Locate the cell with the specified text and output its [x, y] center coordinate. 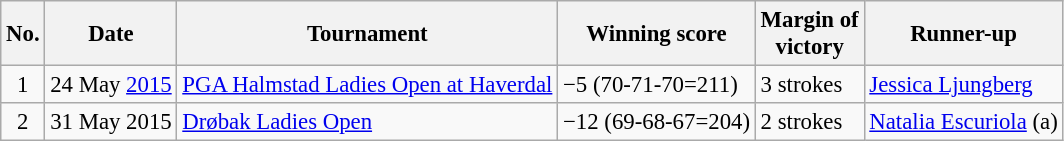
31 May 2015 [111, 122]
Date [111, 34]
Drøbak Ladies Open [368, 122]
−5 (70-71-70=211) [657, 85]
PGA Halmstad Ladies Open at Haverdal [368, 85]
No. [23, 34]
Tournament [368, 34]
Jessica Ljungberg [964, 85]
Runner-up [964, 34]
2 [23, 122]
−12 (69-68-67=204) [657, 122]
1 [23, 85]
Natalia Escuriola (a) [964, 122]
3 strokes [810, 85]
Margin ofvictory [810, 34]
Winning score [657, 34]
2 strokes [810, 122]
24 May 2015 [111, 85]
